Search for the cell housing the specified text and yield its (x, y) center coordinate. 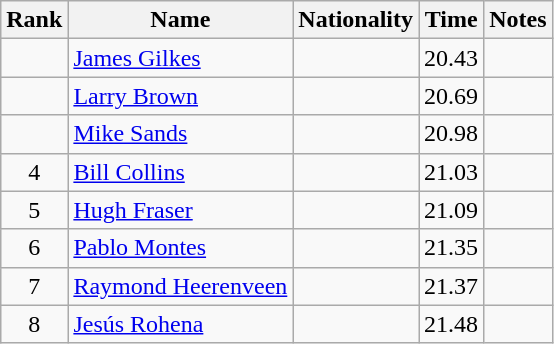
James Gilkes (180, 58)
Pablo Montes (180, 248)
7 (34, 286)
20.98 (452, 134)
Hugh Fraser (180, 210)
Name (180, 20)
Larry Brown (180, 96)
4 (34, 172)
Nationality (356, 20)
21.48 (452, 324)
Jesús Rohena (180, 324)
20.69 (452, 96)
Raymond Heerenveen (180, 286)
5 (34, 210)
6 (34, 248)
Mike Sands (180, 134)
21.37 (452, 286)
Rank (34, 20)
21.09 (452, 210)
Notes (518, 20)
Bill Collins (180, 172)
8 (34, 324)
21.35 (452, 248)
21.03 (452, 172)
20.43 (452, 58)
Time (452, 20)
